Return [X, Y] of the center of cell containing provided text 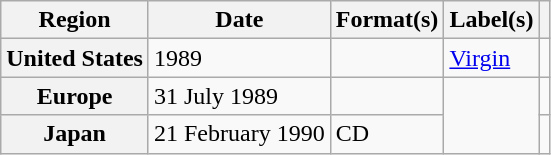
21 February 1990 [239, 134]
Virgin [492, 58]
Date [239, 20]
Region [75, 20]
United States [75, 58]
Japan [75, 134]
Europe [75, 96]
Label(s) [492, 20]
31 July 1989 [239, 96]
CD [387, 134]
Format(s) [387, 20]
1989 [239, 58]
